Return [x, y] of the center of cell containing provided text 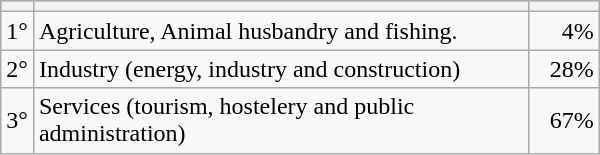
Services (tourism, hostelery and public administration) [280, 120]
67% [564, 120]
1° [18, 31]
2° [18, 69]
28% [564, 69]
4% [564, 31]
Industry (energy, industry and construction) [280, 69]
Agriculture, Animal husbandry and fishing. [280, 31]
3° [18, 120]
